Provide the [X, Y] coordinate of the cell's center where the given text is located.  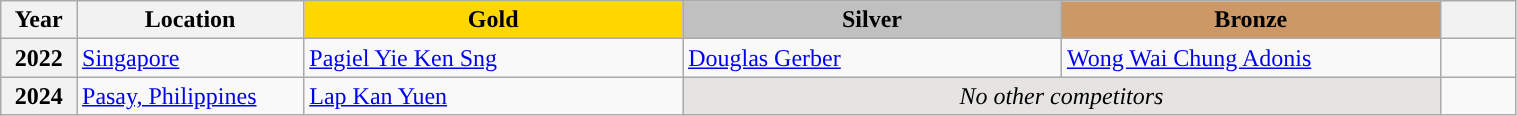
Lap Kan Yuen [494, 96]
2022 [39, 58]
Pagiel Yie Ken Sng [494, 58]
Pasay, Philippines [190, 96]
Singapore [190, 58]
No other competitors [1062, 96]
Wong Wai Chung Adonis [1250, 58]
2024 [39, 96]
Douglas Gerber [872, 58]
Gold [494, 20]
Year [39, 20]
Bronze [1250, 20]
Silver [872, 20]
Location [190, 20]
